From the cell containing the given text, extract its center point as [X, Y] coordinate. 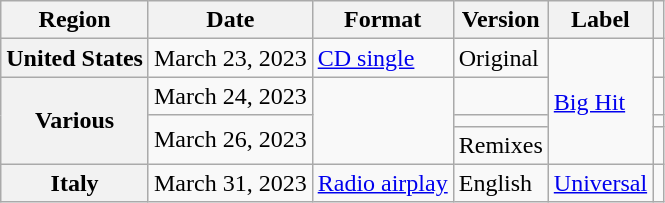
English [500, 183]
March 24, 2023 [230, 96]
Date [230, 20]
Original [500, 58]
Various [75, 120]
Format [382, 20]
March 26, 2023 [230, 140]
Radio airplay [382, 183]
March 31, 2023 [230, 183]
Italy [75, 183]
Remixes [500, 145]
Universal [600, 183]
Version [500, 20]
March 23, 2023 [230, 58]
Label [600, 20]
Region [75, 20]
United States [75, 58]
CD single [382, 58]
Big Hit [600, 102]
